Scan for the cell matching the given text and deliver its [x, y] coordinate at center. 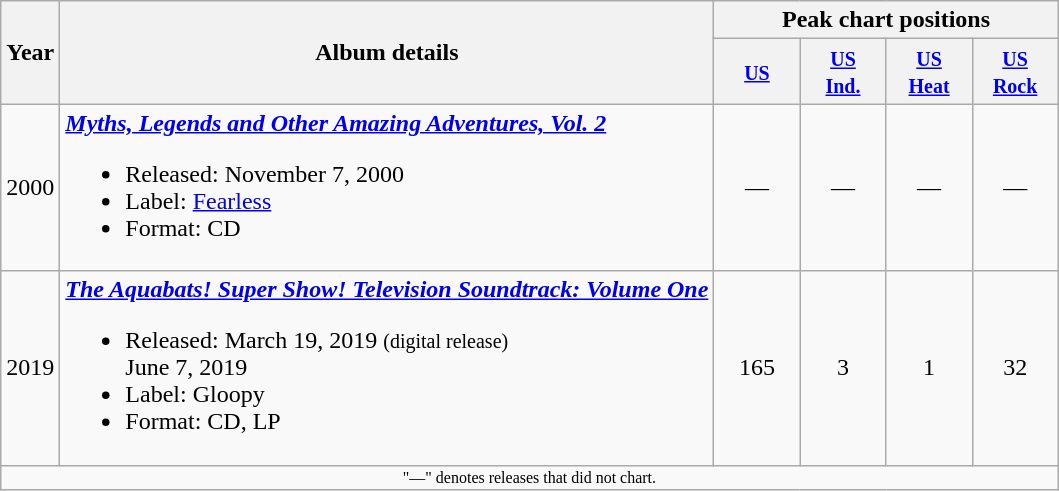
Myths, Legends and Other Amazing Adventures, Vol. 2Released: November 7, 2000Label: FearlessFormat: CD [387, 188]
"—" denotes releases that did not chart. [530, 477]
USInd. [843, 72]
165 [757, 368]
US [757, 72]
Year [30, 52]
2019 [30, 368]
USHeat [929, 72]
3 [843, 368]
USRock [1015, 72]
1 [929, 368]
2000 [30, 188]
32 [1015, 368]
Peak chart positions [886, 20]
Album details [387, 52]
The Aquabats! Super Show! Television Soundtrack: Volume OneReleased: March 19, 2019 (digital release)June 7, 2019Label: GloopyFormat: CD, LP [387, 368]
